Output the (X, Y) coordinate of the center of the cell containing the given text.  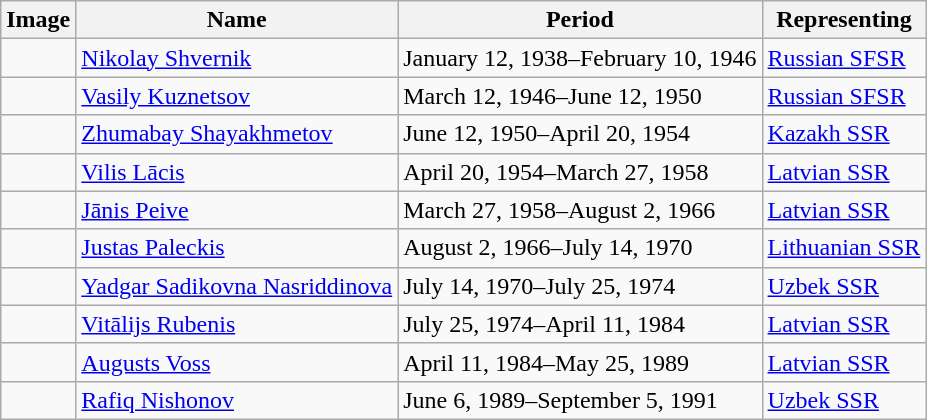
April 20, 1954–March 27, 1958 (580, 172)
Representing (844, 20)
July 25, 1974–April 11, 1984 (580, 324)
April 11, 1984–May 25, 1989 (580, 362)
Yadgar Sadikovna Nasriddinova (237, 286)
March 12, 1946–June 12, 1950 (580, 96)
Image (38, 20)
January 12, 1938–February 10, 1946 (580, 58)
Vasily Kuznetsov (237, 96)
Kazakh SSR (844, 134)
August 2, 1966–July 14, 1970 (580, 248)
March 27, 1958–August 2, 1966 (580, 210)
Justas Paleckis (237, 248)
June 6, 1989–September 5, 1991 (580, 400)
July 14, 1970–July 25, 1974 (580, 286)
Vilis Lācis (237, 172)
Vitālijs Rubenis (237, 324)
Nikolay Shvernik (237, 58)
Rafiq Nishonov (237, 400)
Lithuanian SSR (844, 248)
Augusts Voss (237, 362)
Jānis Peive (237, 210)
June 12, 1950–April 20, 1954 (580, 134)
Name (237, 20)
Period (580, 20)
Zhumabay Shayakhmetov (237, 134)
